Pinpoint the cell where the given text exists, returning its (X, Y) midpoint coordinate. 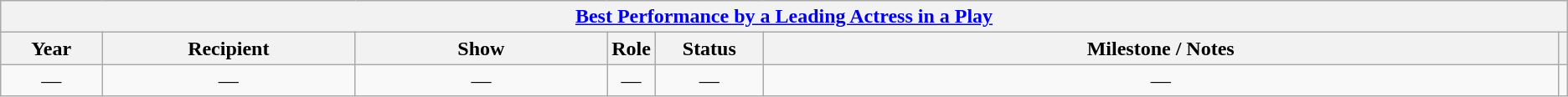
Recipient (229, 48)
Status (709, 48)
Role (632, 48)
Year (52, 48)
Best Performance by a Leading Actress in a Play (784, 17)
Milestone / Notes (1161, 48)
Show (481, 48)
